For the text-containing cell, return its midpoint in (X, Y) coordinate format. 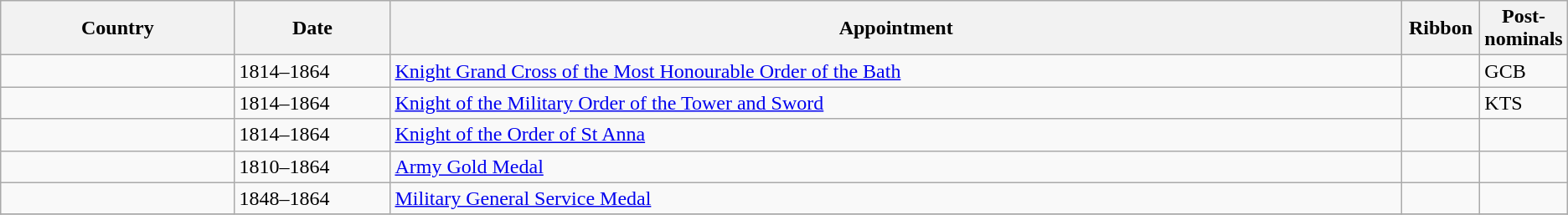
Military General Service Medal (896, 198)
Ribbon (1441, 28)
Knight Grand Cross of the Most Honourable Order of the Bath (896, 71)
Date (312, 28)
Knight of the Order of St Anna (896, 135)
1810–1864 (312, 166)
Appointment (896, 28)
Army Gold Medal (896, 166)
Knight of the Military Order of the Tower and Sword (896, 103)
Post-nominals (1524, 28)
KTS (1524, 103)
GCB (1524, 71)
Country (117, 28)
1848–1864 (312, 198)
